Provide the (x, y) coordinate of the cell's center where the given text is located.  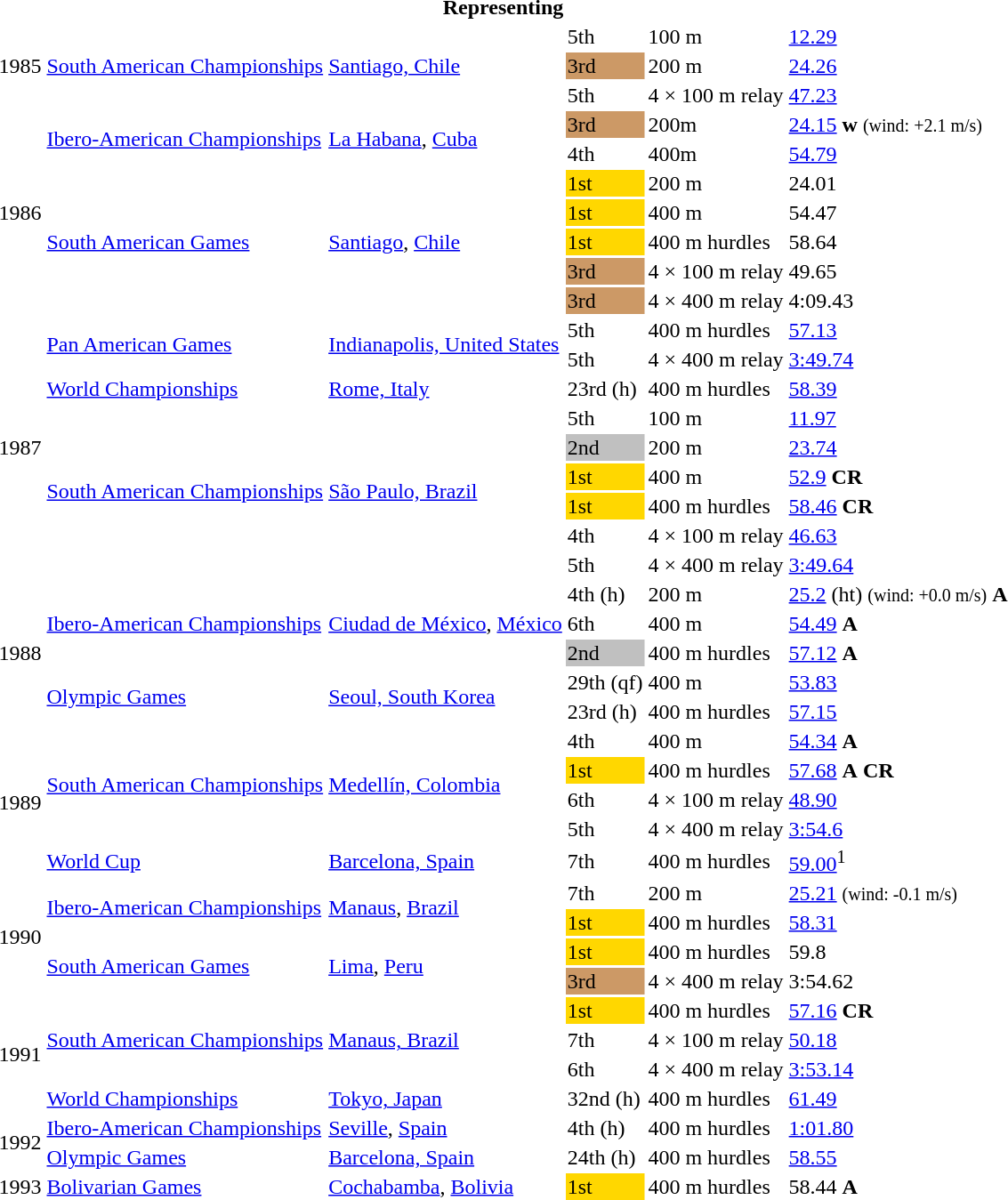
29th (qf) (605, 682)
Ciudad de México, México (446, 624)
Seville, Spain (446, 1128)
La Habana, Cuba (446, 139)
24th (h) (605, 1157)
São Paulo, Brazil (446, 491)
400m (715, 154)
Cochabamba, Bolivia (446, 1187)
32nd (h) (605, 1099)
Rome, Italy (446, 389)
Pan American Games (185, 345)
200m (715, 125)
Tokyo, Japan (446, 1099)
Indianapolis, United States (446, 345)
World Cup (185, 861)
Bolivarian Games (185, 1187)
Seoul, South Korea (446, 697)
Lima, Peru (446, 966)
Medellín, Colombia (446, 785)
